Provide the (X, Y) coordinate of the cell's center where the given text is located.  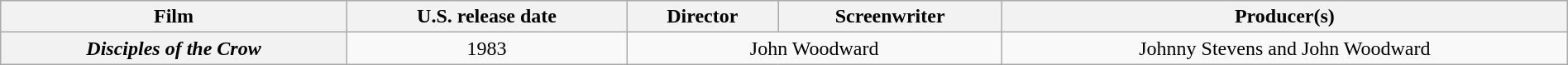
Film (174, 17)
Screenwriter (890, 17)
Director (703, 17)
John Woodward (815, 48)
Disciples of the Crow (174, 48)
Johnny Stevens and John Woodward (1285, 48)
1983 (486, 48)
Producer(s) (1285, 17)
U.S. release date (486, 17)
